Locate the cell with the specified text and output its [x, y] center coordinate. 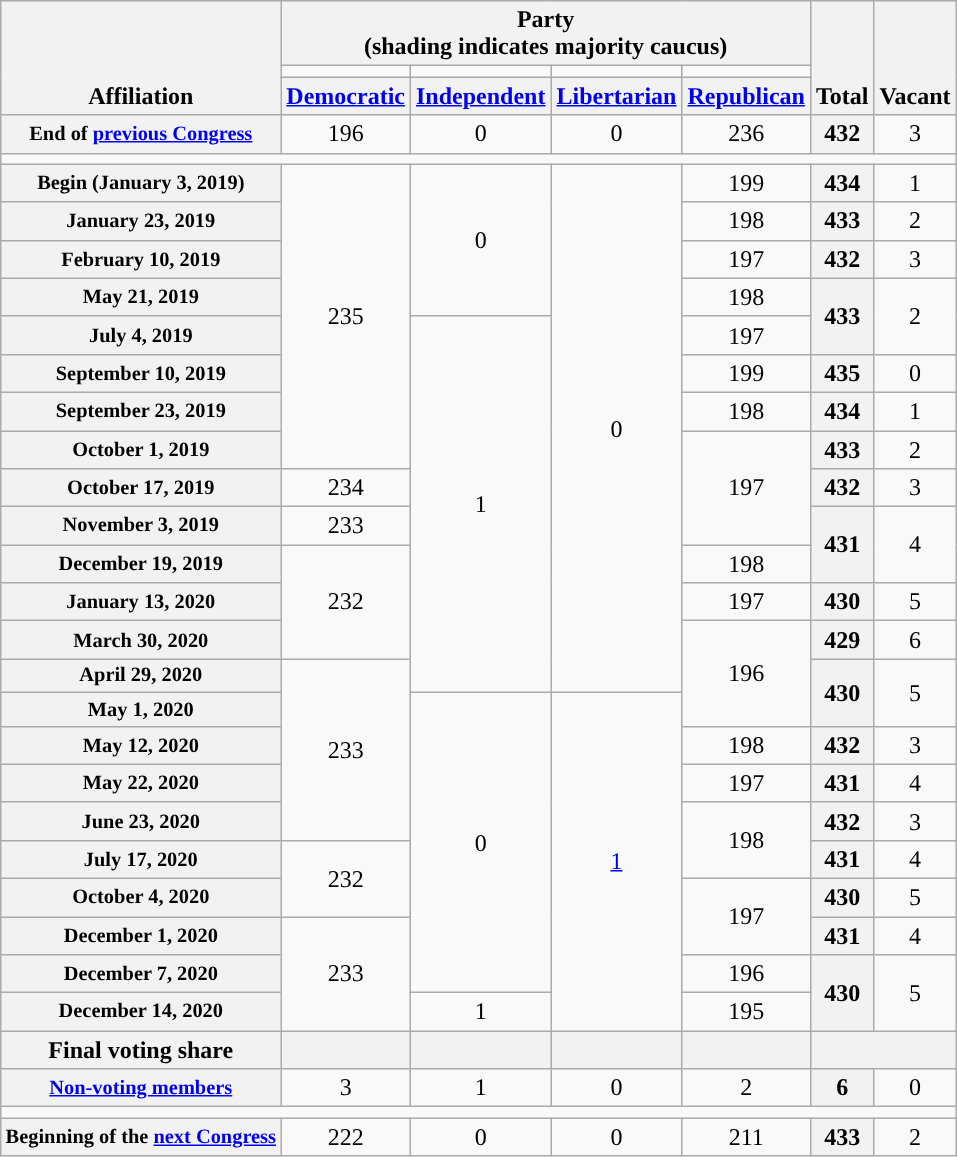
Party(shading indicates majority caucus) [546, 34]
May 21, 2019 [141, 297]
Final voting share [141, 1050]
234 [346, 488]
Vacant [915, 58]
Democratic [346, 96]
Libertarian [616, 96]
Non-voting members [141, 1088]
September 23, 2019 [141, 411]
Affiliation [141, 58]
236 [746, 134]
September 10, 2019 [141, 373]
235 [346, 316]
October 1, 2019 [141, 449]
December 19, 2019 [141, 564]
Beginning of the next Congress [141, 1137]
May 12, 2020 [141, 745]
January 13, 2020 [141, 602]
January 23, 2019 [141, 221]
April 29, 2020 [141, 676]
February 10, 2019 [141, 259]
Total [842, 58]
222 [346, 1137]
Republican [746, 96]
December 7, 2020 [141, 974]
October 17, 2019 [141, 488]
March 30, 2020 [141, 640]
195 [746, 1012]
429 [842, 640]
December 1, 2020 [141, 935]
435 [842, 373]
Begin (January 3, 2019) [141, 183]
July 4, 2019 [141, 335]
December 14, 2020 [141, 1012]
May 1, 2020 [141, 710]
Independent [480, 96]
End of previous Congress [141, 134]
November 3, 2019 [141, 526]
211 [746, 1137]
October 4, 2020 [141, 897]
July 17, 2020 [141, 859]
May 22, 2020 [141, 783]
June 23, 2020 [141, 821]
